Identify which cell holds the provided text, then report its [X, Y] central coordinate. 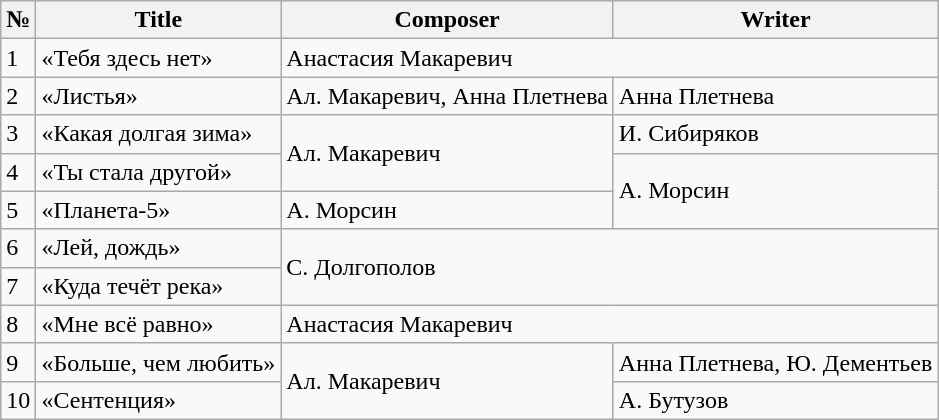
«Ты стала другой» [158, 172]
2 [18, 96]
А. Бутузов [775, 400]
«Планета-5» [158, 210]
Анна Плетнева, Ю. Дементьев [775, 362]
7 [18, 286]
4 [18, 172]
«Тебя здесь нет» [158, 58]
«Какая долгая зима» [158, 134]
«Лей, дождь» [158, 248]
Title [158, 20]
6 [18, 248]
3 [18, 134]
8 [18, 324]
Composer [448, 20]
С. Долгополов [610, 267]
10 [18, 400]
5 [18, 210]
«Мне всё равно» [158, 324]
9 [18, 362]
«Листья» [158, 96]
Ал. Макаревич, Анна Плетнева [448, 96]
И. Сибиряков [775, 134]
Writer [775, 20]
1 [18, 58]
№ [18, 20]
«Больше, чем любить» [158, 362]
«Куда течёт река» [158, 286]
«Сентенция» [158, 400]
Анна Плетнева [775, 96]
